Return [X, Y] of the center of cell containing provided text 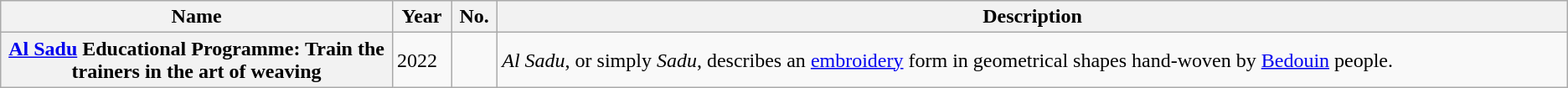
Year [421, 17]
2022 [421, 60]
No. [474, 17]
Al Sadu, or simply Sadu, describes an embroidery form in geometrical shapes hand-woven by Bedouin people. [1033, 60]
Name [197, 17]
Al Sadu Educational Programme: Train the trainers in the art of weaving [197, 60]
Description [1033, 17]
